From the cell containing the given text, extract its center point as (X, Y) coordinate. 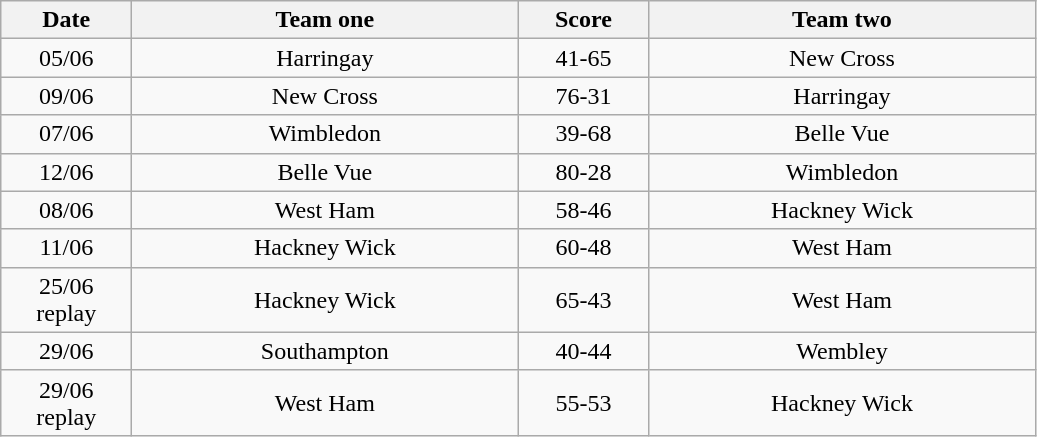
09/06 (66, 96)
65-43 (584, 300)
07/06 (66, 134)
25/06replay (66, 300)
08/06 (66, 210)
80-28 (584, 172)
Team one (325, 20)
55-53 (584, 402)
40-44 (584, 351)
05/06 (66, 58)
11/06 (66, 248)
Southampton (325, 351)
Date (66, 20)
Wembley (842, 351)
60-48 (584, 248)
39-68 (584, 134)
58-46 (584, 210)
Team two (842, 20)
29/06replay (66, 402)
Score (584, 20)
29/06 (66, 351)
76-31 (584, 96)
41-65 (584, 58)
12/06 (66, 172)
